Return the (X, Y) coordinate for the center point of the cell that contains the specified text.  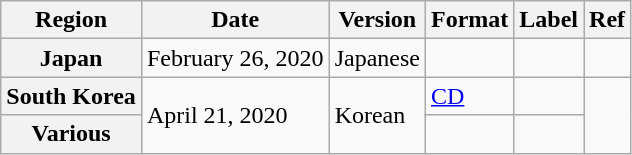
CD (469, 96)
Japanese (377, 58)
Version (377, 20)
South Korea (72, 96)
Various (72, 134)
Region (72, 20)
April 21, 2020 (235, 115)
February 26, 2020 (235, 58)
Japan (72, 58)
Ref (608, 20)
Korean (377, 115)
Format (469, 20)
Date (235, 20)
Label (549, 20)
